Extract the (X, Y) coordinate from the center of the cell holding the provided text.  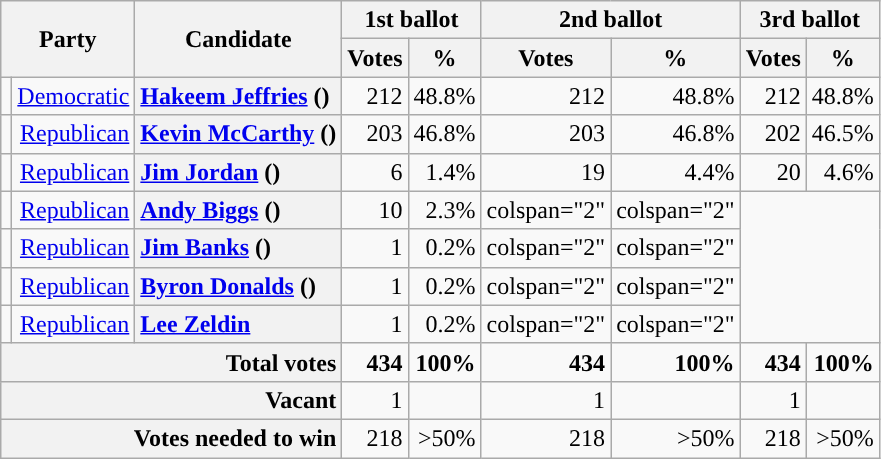
Jim Banks () (238, 248)
10 (375, 210)
2nd ballot (610, 20)
3rd ballot (810, 20)
6 (375, 172)
202 (773, 134)
Jim Jordan () (238, 172)
4.6% (842, 172)
Democratic (74, 96)
4.4% (676, 172)
19 (546, 172)
Candidate (238, 39)
20 (773, 172)
Kevin McCarthy () (238, 134)
Lee Zeldin (238, 324)
1st ballot (412, 20)
1.4% (444, 172)
Vacant (172, 400)
46.5% (842, 134)
Total votes (172, 362)
Byron Donalds () (238, 286)
Party (68, 39)
Andy Biggs () (238, 210)
Hakeem Jeffries () (238, 96)
2.3% (444, 210)
Votes needed to win (172, 438)
